Scan for the cell matching the given text and deliver its [x, y] coordinate at center. 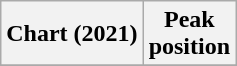
Peak position [189, 34]
Chart (2021) [72, 34]
